Detect which cell encompasses the target text, then output its [x, y] center coordinate. 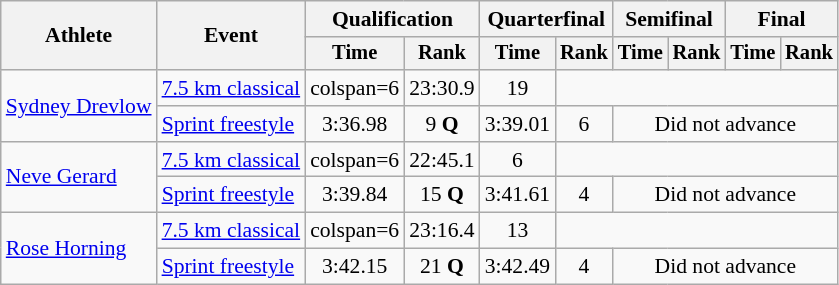
Quarterfinal [546, 19]
23:30.9 [442, 88]
13 [518, 231]
23:16.4 [442, 231]
19 [518, 88]
Final [781, 19]
Event [232, 36]
21 Q [442, 267]
Rose Horning [79, 248]
3:42.15 [354, 267]
Neve Gerard [79, 178]
3:36.98 [354, 124]
9 Q [442, 124]
3:39.84 [354, 195]
3:39.01 [518, 124]
3:42.49 [518, 267]
15 Q [442, 195]
3:41.61 [518, 195]
Sydney Drevlow [79, 106]
Athlete [79, 36]
22:45.1 [442, 160]
Qualification [392, 19]
Semifinal [669, 19]
